Return (x, y) of the center of cell containing provided text 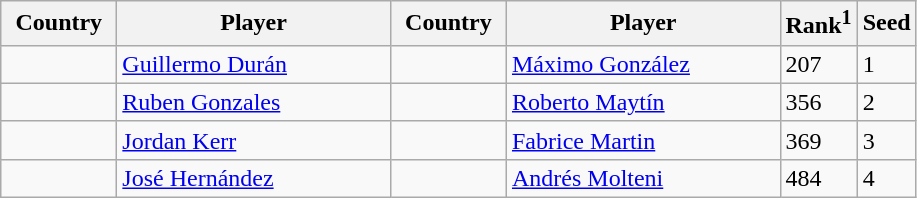
2 (886, 102)
369 (818, 140)
Rank1 (818, 24)
3 (886, 140)
356 (818, 102)
Seed (886, 24)
Máximo González (643, 64)
4 (886, 178)
1 (886, 64)
Roberto Maytín (643, 102)
Jordan Kerr (254, 140)
José Hernández (254, 178)
484 (818, 178)
Guillermo Durán (254, 64)
207 (818, 64)
Andrés Molteni (643, 178)
Ruben Gonzales (254, 102)
Fabrice Martin (643, 140)
